Detect which cell encompasses the target text, then output its [x, y] center coordinate. 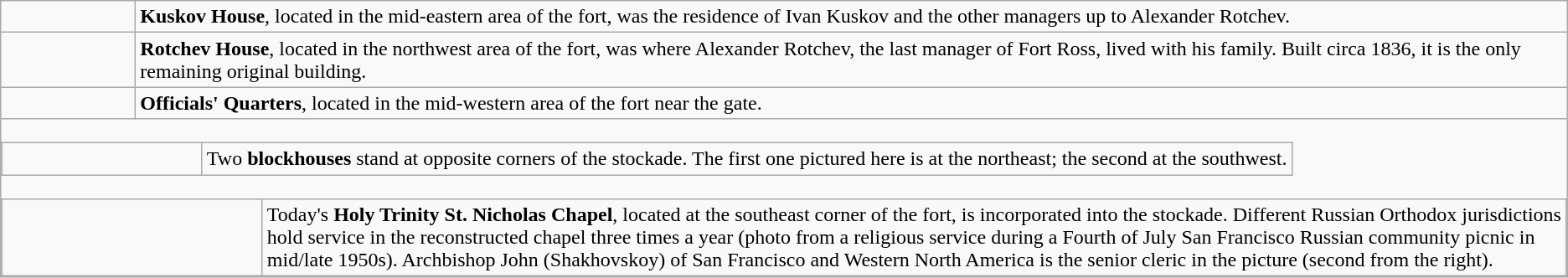
Kuskov House, located in the mid-eastern area of the fort, was the residence of Ivan Kuskov and the other managers up to Alexander Rotchev. [851, 17]
Officials' Quarters, located in the mid-western area of the fort near the gate. [851, 103]
